From the cell containing the given text, extract its center point as [x, y] coordinate. 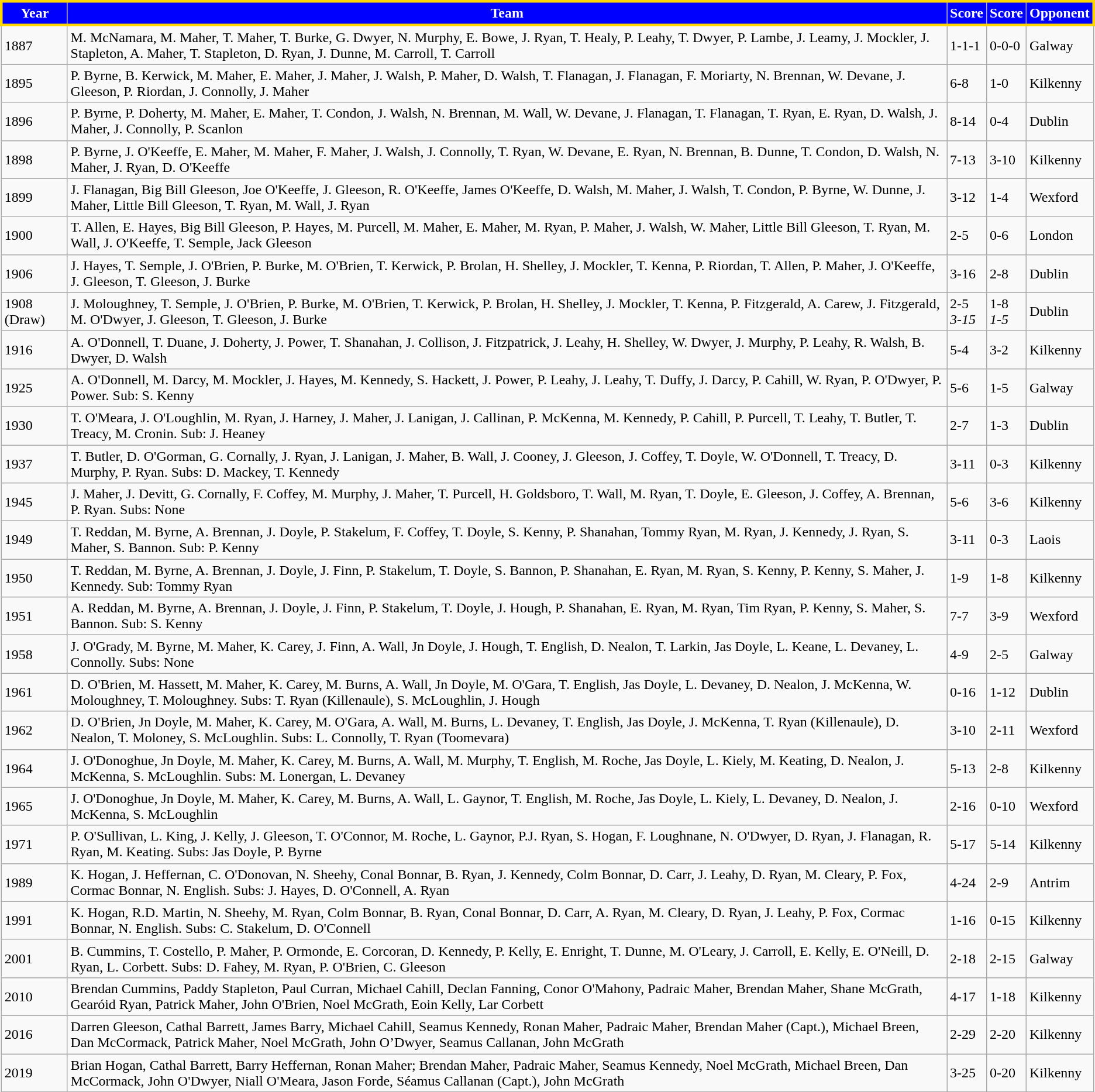
7-13 [967, 159]
2-53-15 [967, 311]
1-81-5 [1007, 311]
2-18 [967, 958]
3-9 [1007, 616]
2001 [34, 958]
1945 [34, 502]
1906 [34, 274]
0-0-0 [1007, 44]
2010 [34, 997]
2-7 [967, 426]
2-9 [1007, 882]
1-3 [1007, 426]
1-16 [967, 921]
1-12 [1007, 693]
2-16 [967, 806]
2016 [34, 1034]
1899 [34, 198]
1962 [34, 730]
1887 [34, 44]
2-20 [1007, 1034]
1-4 [1007, 198]
2-15 [1007, 958]
2-11 [1007, 730]
Year [34, 13]
0-6 [1007, 235]
1-5 [1007, 387]
2019 [34, 1073]
0-10 [1007, 806]
London [1060, 235]
0-4 [1007, 122]
Team [507, 13]
1949 [34, 540]
1989 [34, 882]
1-0 [1007, 83]
1971 [34, 845]
1896 [34, 122]
2-29 [967, 1034]
1-9 [967, 578]
6-8 [967, 83]
0-20 [1007, 1073]
8-14 [967, 122]
1900 [34, 235]
7-7 [967, 616]
1-8 [1007, 578]
1-1-1 [967, 44]
1908 (Draw) [34, 311]
1958 [34, 654]
Laois [1060, 540]
1898 [34, 159]
1950 [34, 578]
1964 [34, 769]
0-15 [1007, 921]
1937 [34, 463]
1951 [34, 616]
3-16 [967, 274]
3-25 [967, 1073]
1916 [34, 350]
3-6 [1007, 502]
3-12 [967, 198]
1895 [34, 83]
3-2 [1007, 350]
1930 [34, 426]
5-14 [1007, 845]
1991 [34, 921]
0-16 [967, 693]
1925 [34, 387]
5-13 [967, 769]
4-24 [967, 882]
Opponent [1060, 13]
4-17 [967, 997]
Antrim [1060, 882]
5-4 [967, 350]
1-18 [1007, 997]
1961 [34, 693]
1965 [34, 806]
4-9 [967, 654]
5-17 [967, 845]
